Capture the cell that displays the provided text and extract its (X, Y) central coordinate. 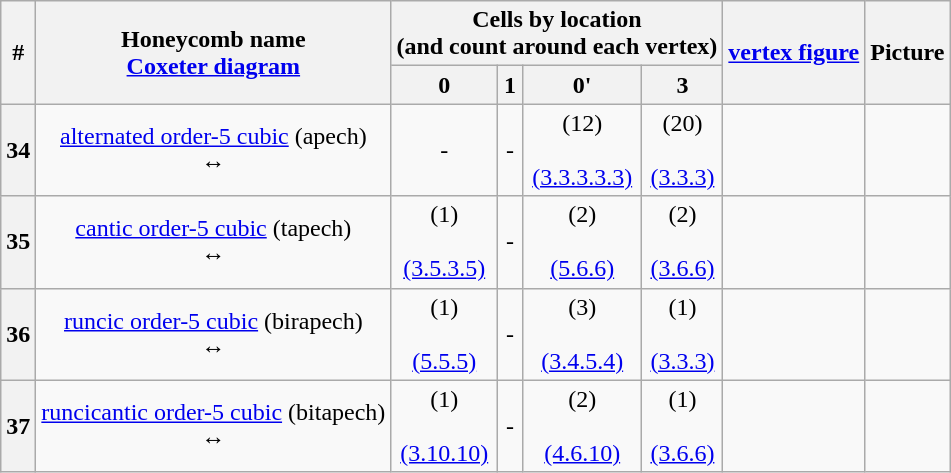
(1)(3.3.3) (682, 334)
Honeycomb nameCoxeter diagram (214, 52)
# (18, 52)
vertex figure (794, 52)
runcic order-5 cubic (birapech) ↔ (214, 334)
cantic order-5 cubic (tapech) ↔ (214, 242)
Picture (908, 52)
(12)(3.3.3.3.3) (582, 150)
(1)(3.6.6) (682, 426)
36 (18, 334)
35 (18, 242)
(20)(3.3.3) (682, 150)
Cells by location(and count around each vertex) (557, 34)
alternated order-5 cubic (apech) ↔ (214, 150)
(1)(5.5.5) (444, 334)
runcicantic order-5 cubic (bitapech) ↔ (214, 426)
37 (18, 426)
(2)(5.6.6) (582, 242)
(1)(3.5.3.5) (444, 242)
3 (682, 85)
(2)(4.6.10) (582, 426)
(1)(3.10.10) (444, 426)
(2)(3.6.6) (682, 242)
0' (582, 85)
(3)(3.4.5.4) (582, 334)
1 (510, 85)
0 (444, 85)
34 (18, 150)
